Search for the cell housing the specified text and yield its (x, y) center coordinate. 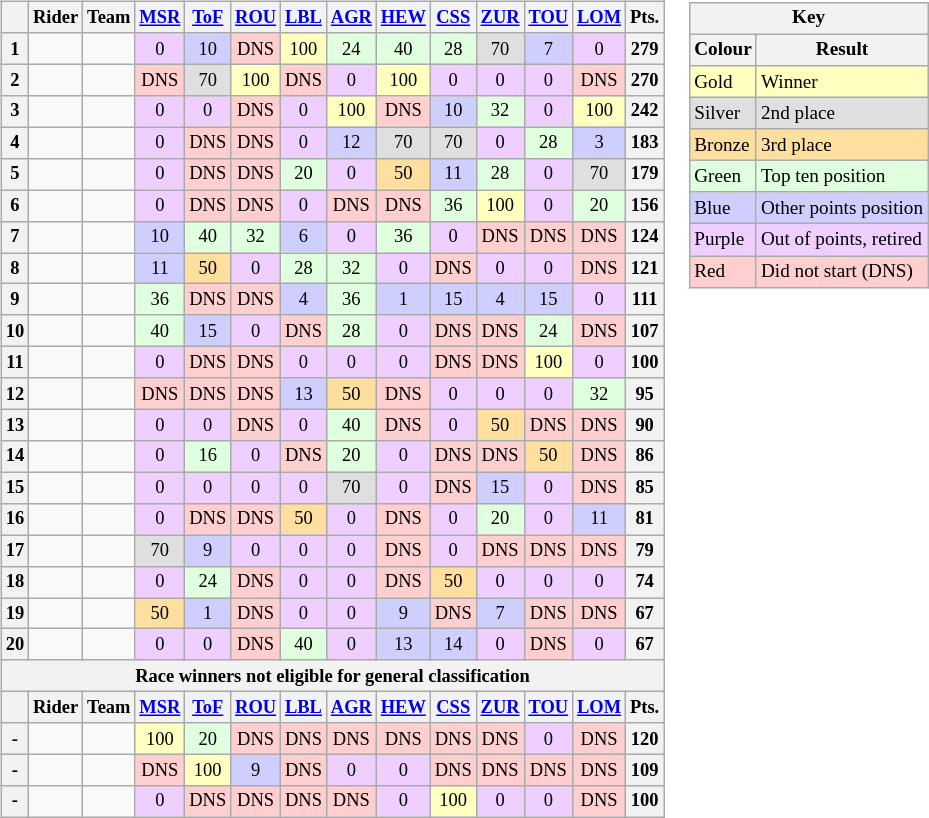
81 (645, 518)
19 (14, 614)
120 (645, 738)
Silver (724, 113)
74 (645, 582)
Out of points, retired (842, 240)
Race winners not eligible for general classification (332, 676)
90 (645, 424)
Red (724, 272)
Did not start (DNS) (842, 272)
8 (14, 268)
179 (645, 174)
Key (809, 18)
3rd place (842, 145)
Top ten position (842, 177)
Winner (842, 82)
Green (724, 177)
270 (645, 80)
Blue (724, 208)
111 (645, 300)
Colour (724, 50)
95 (645, 394)
5 (14, 174)
124 (645, 236)
86 (645, 456)
156 (645, 206)
Other points position (842, 208)
79 (645, 550)
18 (14, 582)
109 (645, 770)
17 (14, 550)
242 (645, 112)
183 (645, 142)
Purple (724, 240)
Result (842, 50)
Gold (724, 82)
Bronze (724, 145)
2nd place (842, 113)
107 (645, 330)
85 (645, 488)
279 (645, 48)
121 (645, 268)
2 (14, 80)
